From the cell containing the given text, extract its center point as (x, y) coordinate. 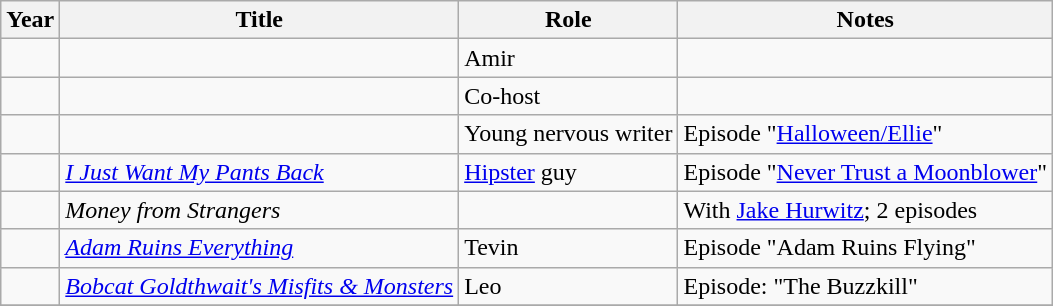
Co-host (568, 96)
Role (568, 20)
Title (260, 20)
Hipster guy (568, 172)
Year (30, 20)
With Jake Hurwitz; 2 episodes (866, 210)
Episode "Never Trust a Moonblower" (866, 172)
I Just Want My Pants Back (260, 172)
Money from Strangers (260, 210)
Episode: "The Buzzkill" (866, 286)
Notes (866, 20)
Tevin (568, 248)
Episode "Halloween/Ellie" (866, 134)
Adam Ruins Everything (260, 248)
Bobcat Goldthwait's Misfits & Monsters (260, 286)
Amir (568, 58)
Leo (568, 286)
Episode "Adam Ruins Flying" (866, 248)
Young nervous writer (568, 134)
